Scan for the cell matching the given text and deliver its (X, Y) coordinate at center. 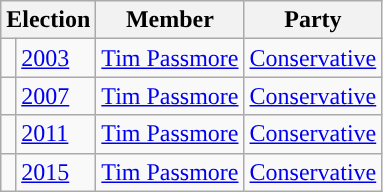
Party (313, 20)
2011 (56, 134)
2015 (56, 172)
2007 (56, 96)
2003 (56, 58)
Election (48, 20)
Member (170, 20)
